Capture the cell that displays the provided text and extract its (x, y) central coordinate. 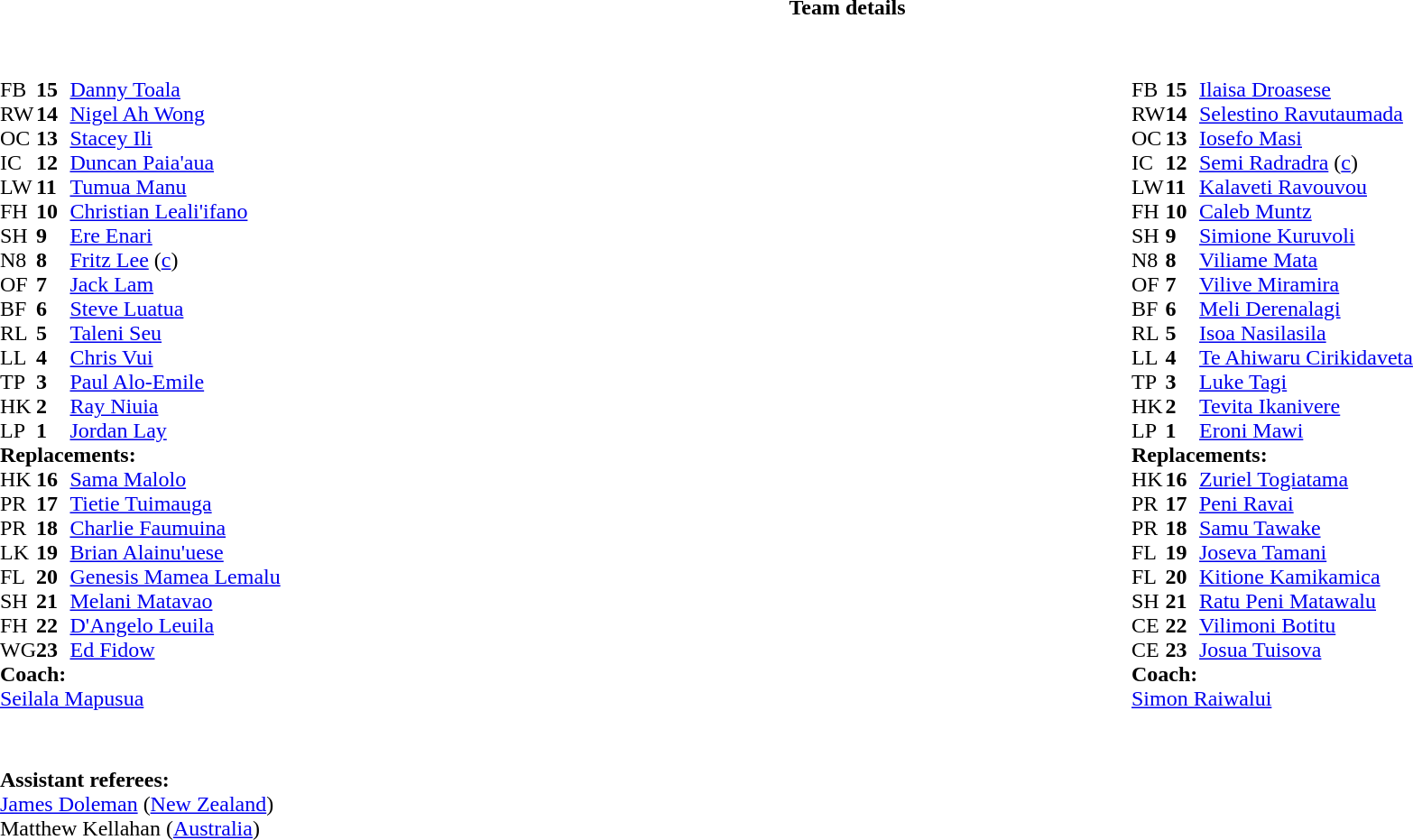
D'Angelo Leuila (175, 626)
Brian Alainu'uese (175, 552)
Vilimoni Botitu (1307, 626)
Te Ahiwaru Cirikidaveta (1307, 357)
Ere Enari (175, 236)
Nigel Ah Wong (175, 114)
Iosefo Masi (1307, 139)
Genesis Mamea Lemalu (175, 577)
Simon Raiwalui (1272, 698)
Taleni Seu (175, 334)
Sama Malolo (175, 480)
WG (18, 650)
Zuriel Togiatama (1307, 480)
Fritz Lee (c) (175, 260)
Christian Leali'ifano (175, 211)
Melani Matavao (175, 601)
Simione Kuruvoli (1307, 236)
Kitione Kamikamica (1307, 577)
Vilive Miramira (1307, 285)
Ilaisa Droasese (1307, 90)
Kalaveti Ravouvou (1307, 188)
Steve Luatua (175, 309)
Ed Fidow (175, 650)
Danny Toala (175, 90)
Seilala Mapusua (141, 698)
Samu Tawake (1307, 529)
Selestino Ravutaumada (1307, 114)
Ratu Peni Matawalu (1307, 601)
Peni Ravai (1307, 503)
Isoa Nasilasila (1307, 334)
Tietie Tuimauga (175, 503)
Caleb Muntz (1307, 211)
Luke Tagi (1307, 383)
Meli Derenalagi (1307, 309)
Joseva Tamani (1307, 552)
Duncan Paia'aua (175, 162)
Jordan Lay (175, 431)
Eroni Mawi (1307, 431)
Viliame Mata (1307, 260)
Ray Niuia (175, 406)
Jack Lam (175, 285)
Tevita Ikanivere (1307, 406)
Tumua Manu (175, 188)
Charlie Faumuina (175, 529)
Semi Radradra (c) (1307, 162)
Chris Vui (175, 357)
Stacey Ili (175, 139)
Paul Alo-Emile (175, 383)
LK (18, 552)
Josua Tuisova (1307, 650)
